Find where the given text appears and provide that cell's center as (x, y) coordinate. 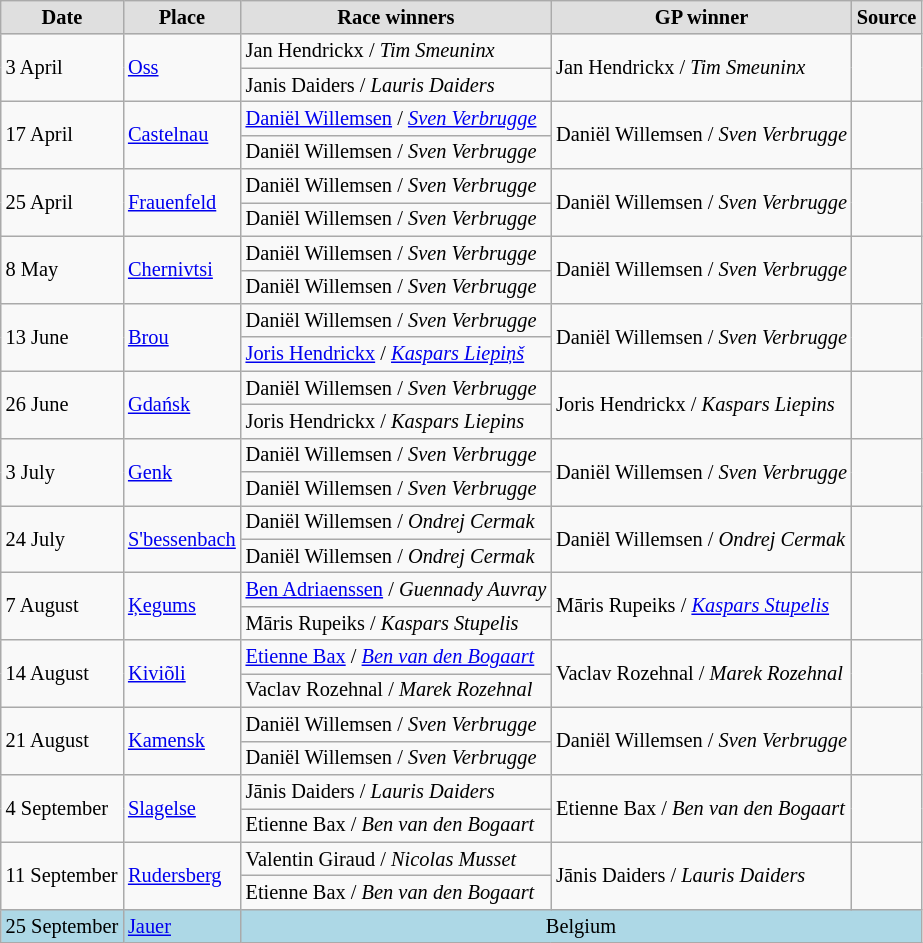
Castelnau (182, 134)
17 April (62, 134)
Jauer (182, 926)
GP winner (702, 17)
Joris Hendrickx / Kaspars Liepiņš (396, 354)
Frauenfeld (182, 202)
Race winners (396, 17)
Ben Adriaenssen / Guennady Auvray (396, 589)
Place (182, 17)
14 August (62, 674)
13 June (62, 336)
Brou (182, 336)
Source (886, 17)
Ķegums (182, 606)
Kiviõli (182, 674)
7 August (62, 606)
4 September (62, 808)
Slagelse (182, 808)
8 May (62, 270)
24 July (62, 538)
21 August (62, 740)
26 June (62, 404)
25 September (62, 926)
Date (62, 17)
S'bessenbach (182, 538)
Janis Daiders / Lauris Daiders (396, 85)
Oss (182, 68)
Chernivtsi (182, 270)
Valentin Giraud / Nicolas Musset (396, 859)
25 April (62, 202)
Genk (182, 472)
Belgium (582, 926)
11 September (62, 876)
Rudersberg (182, 876)
3 April (62, 68)
Gdańsk (182, 404)
Kamensk (182, 740)
3 July (62, 472)
